Pinpoint the cell where the given text exists, returning its [x, y] midpoint coordinate. 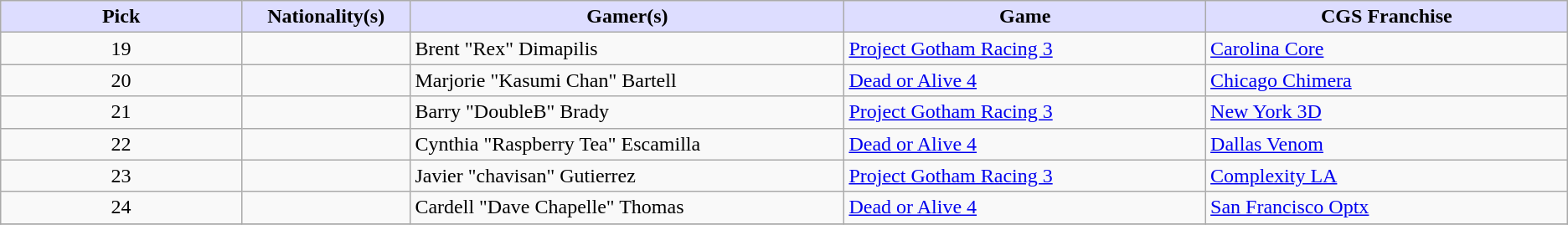
19 [121, 49]
Gamer(s) [627, 17]
Game [1025, 17]
21 [121, 112]
Marjorie "Kasumi Chan" Bartell [627, 80]
24 [121, 207]
Cardell "Dave Chapelle" Thomas [627, 207]
Barry "DoubleB" Brady [627, 112]
CGS Franchise [1387, 17]
20 [121, 80]
Cynthia "Raspberry Tea" Escamilla [627, 144]
Carolina Core [1387, 49]
Complexity LA [1387, 176]
Pick [121, 17]
Brent "Rex" Dimapilis [627, 49]
23 [121, 176]
Nationality(s) [325, 17]
San Francisco Optx [1387, 207]
22 [121, 144]
Dallas Venom [1387, 144]
Javier "chavisan" Gutierrez [627, 176]
New York 3D [1387, 112]
Chicago Chimera [1387, 80]
